From the cell containing the given text, extract its center point as [X, Y] coordinate. 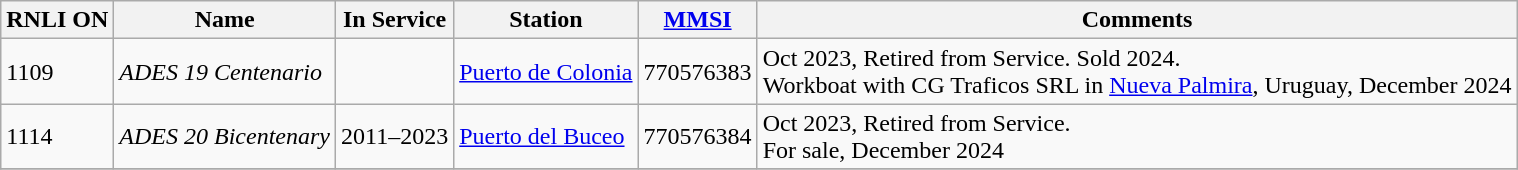
1109 [58, 72]
Puerto del Buceo [546, 136]
Name [225, 20]
1114 [58, 136]
770576384 [698, 136]
Comments [1137, 20]
ADES 20 Bicentenary [225, 136]
Station [546, 20]
Oct 2023, Retired from Service. Sold 2024.Workboat with CG Traficos SRL in Nueva Palmira, Uruguay, December 2024 [1137, 72]
2011–2023 [395, 136]
ADES 19 Centenario [225, 72]
770576383 [698, 72]
In Service [395, 20]
Oct 2023, Retired from Service.For sale, December 2024 [1137, 136]
MMSI [698, 20]
Puerto de Colonia [546, 72]
RNLI ON [58, 20]
